Find where the given text appears and provide that cell's center as [x, y] coordinate. 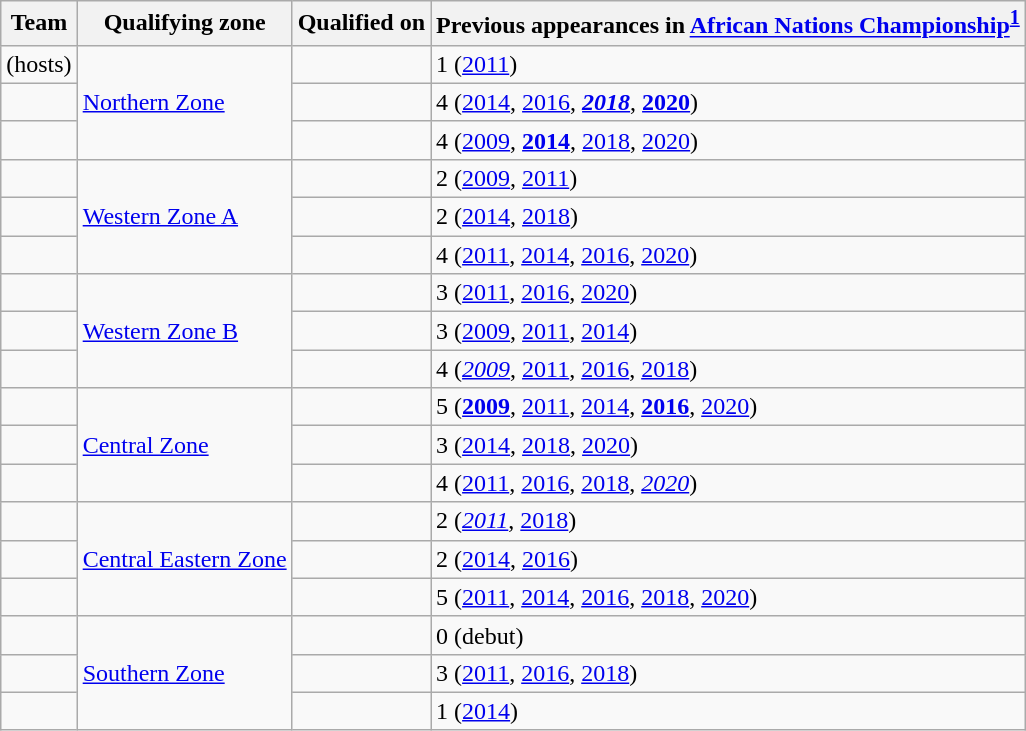
Previous appearances in African Nations Championship1 [728, 24]
0 (debut) [728, 635]
Central Eastern Zone [184, 559]
5 (2011, 2014, 2016, 2018, 2020) [728, 597]
4 (2009, 2014, 2018, 2020) [728, 140]
4 (2014, 2016, 2018, 2020) [728, 102]
Western Zone A [184, 216]
(hosts) [39, 64]
4 (2011, 2016, 2018, 2020) [728, 483]
2 (2011, 2018) [728, 521]
Southern Zone [184, 673]
3 (2011, 2016, 2020) [728, 293]
2 (2014, 2018) [728, 217]
4 (2009, 2011, 2016, 2018) [728, 369]
Qualifying zone [184, 24]
4 (2011, 2014, 2016, 2020) [728, 255]
Team [39, 24]
3 (2009, 2011, 2014) [728, 331]
2 (2009, 2011) [728, 178]
Qualified on [361, 24]
3 (2011, 2016, 2018) [728, 673]
Western Zone B [184, 331]
2 (2014, 2016) [728, 559]
Central Zone [184, 445]
5 (2009, 2011, 2014, 2016, 2020) [728, 407]
1 (2011) [728, 64]
1 (2014) [728, 711]
3 (2014, 2018, 2020) [728, 445]
Northern Zone [184, 102]
